Return (x, y) of the center of cell containing provided text 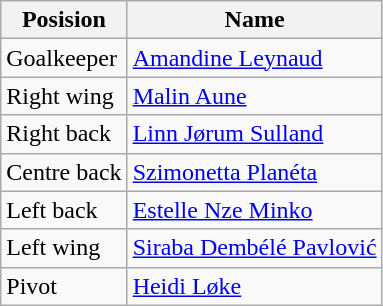
Linn Jørum Sulland (254, 134)
Left back (64, 210)
Pivot (64, 286)
Goalkeeper (64, 58)
Centre back (64, 172)
Estelle Nze Minko (254, 210)
Right wing (64, 96)
Name (254, 20)
Szimonetta Planéta (254, 172)
Amandine Leynaud (254, 58)
Right back (64, 134)
Malin Aune (254, 96)
Siraba Dembélé Pavlović (254, 248)
Left wing (64, 248)
Heidi Løke (254, 286)
Posision (64, 20)
